Return [x, y] of the center of cell containing provided text 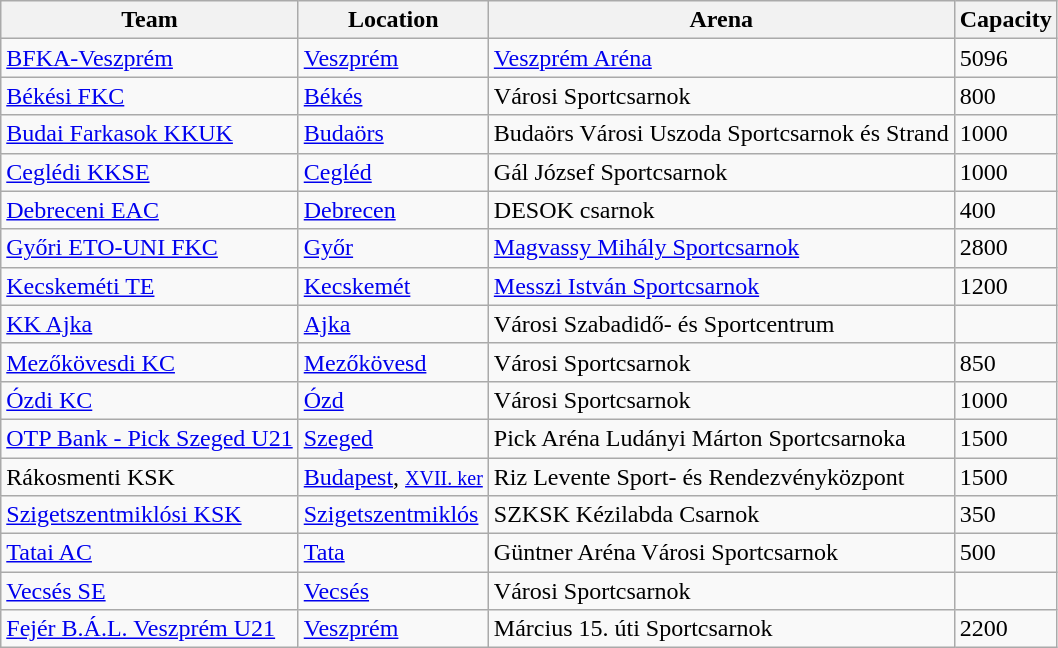
Szeged [393, 438]
Kecskemét [393, 286]
Messzi István Sportcsarnok [721, 286]
Ceglédi KKSE [150, 172]
Cegléd [393, 172]
Veszprém Aréna [721, 58]
500 [1006, 553]
DESOK csarnok [721, 210]
Debreceni EAC [150, 210]
Szigetszentmiklós [393, 515]
Mezőkövesd [393, 362]
Vecsés [393, 591]
Magvassy Mihály Sportcsarnok [721, 248]
Győr [393, 248]
Gál József Sportcsarnok [721, 172]
Budaörs [393, 134]
BFKA-Veszprém [150, 58]
Rákosmenti KSK [150, 477]
Tata [393, 553]
Pick Aréna Ludányi Márton Sportcsarnoka [721, 438]
Vecsés SE [150, 591]
Városi Szabadidő- és Sportcentrum [721, 324]
Ajka [393, 324]
Ózdi KC [150, 400]
OTP Bank - Pick Szeged U21 [150, 438]
Location [393, 20]
800 [1006, 96]
Kecskeméti TE [150, 286]
Békés [393, 96]
Budai Farkasok KKUK [150, 134]
Arena [721, 20]
Team [150, 20]
1200 [1006, 286]
SZKSK Kézilabda Csarnok [721, 515]
350 [1006, 515]
400 [1006, 210]
Mezőkövesdi KC [150, 362]
2200 [1006, 629]
Debrecen [393, 210]
Békési FKC [150, 96]
Tatai AC [150, 553]
Győri ETO-UNI FKC [150, 248]
Capacity [1006, 20]
Budaörs Városi Uszoda Sportcsarnok és Strand [721, 134]
Budapest, XVII. ker [393, 477]
Fejér B.Á.L. Veszprém U21 [150, 629]
5096 [1006, 58]
KK Ajka [150, 324]
Ózd [393, 400]
Szigetszentmiklósi KSK [150, 515]
Güntner Aréna Városi Sportcsarnok [721, 553]
850 [1006, 362]
2800 [1006, 248]
Március 15. úti Sportcsarnok [721, 629]
Riz Levente Sport- és Rendezvényközpont [721, 477]
